Capture the cell that displays the provided text and extract its [x, y] central coordinate. 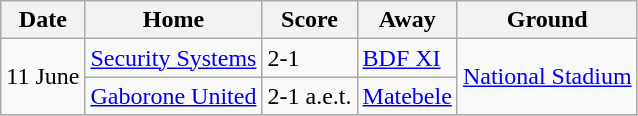
Matebele [407, 96]
Away [407, 20]
2-1 a.e.t. [310, 96]
Ground [547, 20]
Date [43, 20]
11 June [43, 77]
BDF XI [407, 58]
Gaborone United [174, 96]
Home [174, 20]
Security Systems [174, 58]
2-1 [310, 58]
Score [310, 20]
National Stadium [547, 77]
